Return the [X, Y] coordinate for the center point of the cell that contains the specified text.  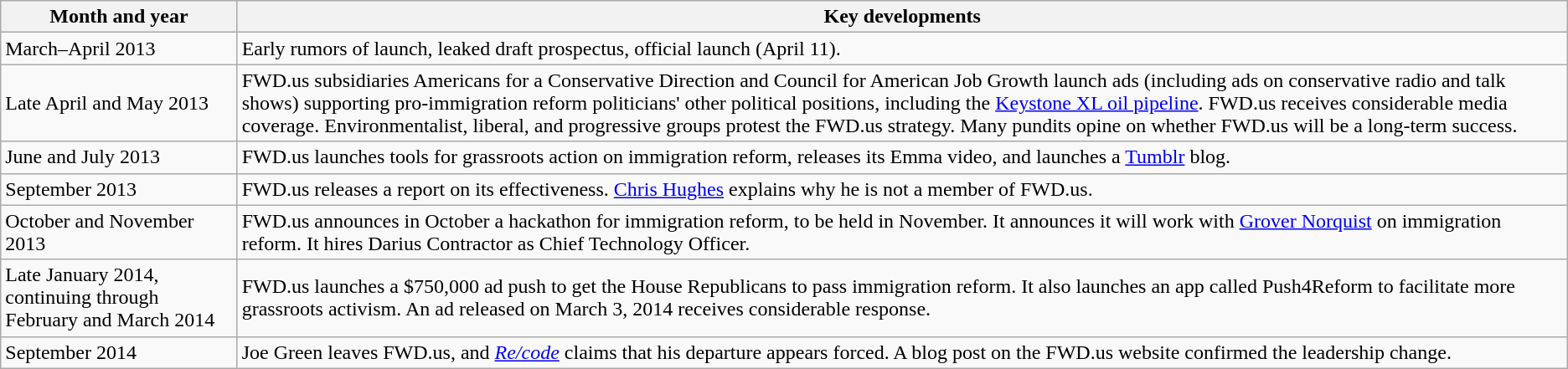
June and July 2013 [119, 157]
FWD.us releases a report on its effectiveness. Chris Hughes explains why he is not a member of FWD.us. [902, 189]
Early rumors of launch, leaked draft prospectus, official launch (April 11). [902, 49]
September 2013 [119, 189]
March–April 2013 [119, 49]
Late April and May 2013 [119, 103]
September 2014 [119, 352]
Joe Green leaves FWD.us, and Re/code claims that his departure appears forced. A blog post on the FWD.us website confirmed the leadership change. [902, 352]
Late January 2014, continuing through February and March 2014 [119, 298]
FWD.us launches tools for grassroots action on immigration reform, releases its Emma video, and launches a Tumblr blog. [902, 157]
Month and year [119, 17]
October and November 2013 [119, 233]
Key developments [902, 17]
